Output the [X, Y] coordinate of the center of the cell containing the given text.  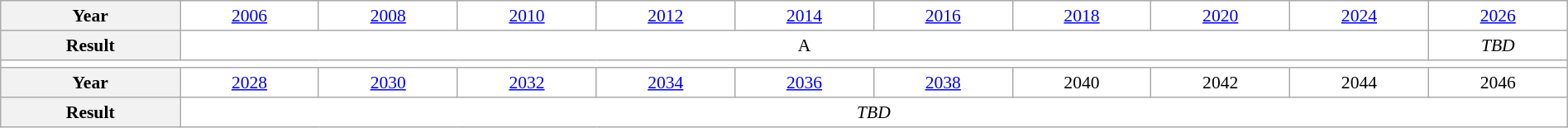
2044 [1360, 83]
2018 [1082, 16]
2012 [666, 16]
2042 [1221, 83]
A [805, 45]
2010 [527, 16]
2038 [943, 83]
2008 [388, 16]
2030 [388, 83]
2040 [1082, 83]
2020 [1221, 16]
2028 [250, 83]
2016 [943, 16]
2036 [805, 83]
2034 [666, 83]
2006 [250, 16]
2032 [527, 83]
2014 [805, 16]
2046 [1498, 83]
2026 [1498, 16]
2024 [1360, 16]
